Return [X, Y] of the center of cell containing provided text 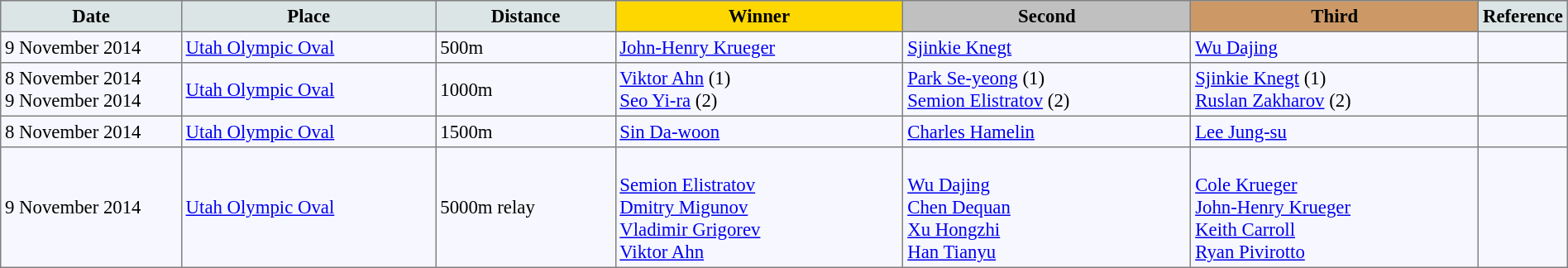
Sjinkie Knegt [1047, 47]
Cole KruegerJohn-Henry KruegerKeith CarrollRyan Pivirotto [1335, 208]
Viktor Ahn (1) Seo Yi-ra (2) [759, 89]
Reference [1523, 17]
Distance [526, 17]
Lee Jung-su [1335, 132]
Semion ElistratovDmitry MigunovVladimir GrigorevViktor Ahn [759, 208]
Wu Dajing [1335, 47]
Wu DajingChen DequanXu HongzhiHan Tianyu [1047, 208]
1000m [526, 89]
8 November 2014 [91, 132]
Sjinkie Knegt (1) Ruslan Zakharov (2) [1335, 89]
8 November 20149 November 2014 [91, 89]
Second [1047, 17]
Park Se-yeong (1) Semion Elistratov (2) [1047, 89]
John-Henry Krueger [759, 47]
1500m [526, 132]
5000m relay [526, 208]
500m [526, 47]
Third [1335, 17]
Sin Da-woon [759, 132]
Place [308, 17]
Winner [759, 17]
Date [91, 17]
Charles Hamelin [1047, 132]
